Extract the [X, Y] coordinate from the center of the cell holding the provided text.  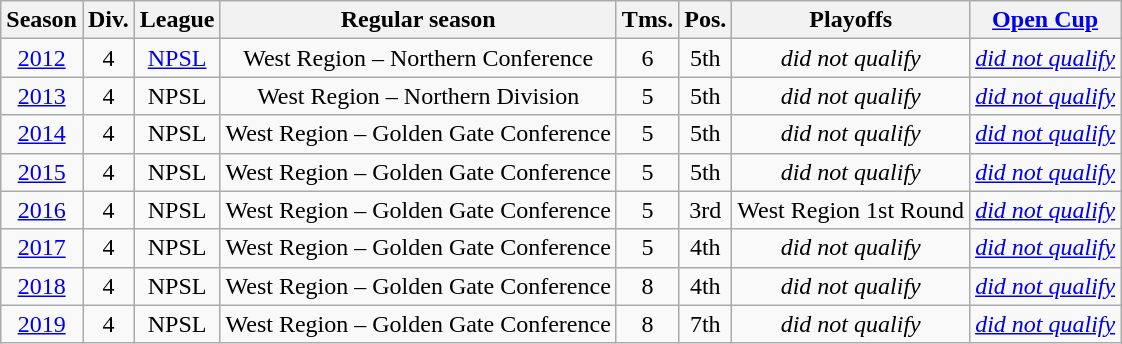
West Region – Northern Conference [418, 58]
7th [706, 324]
Season [42, 20]
Pos. [706, 20]
League [177, 20]
2013 [42, 96]
Playoffs [851, 20]
West Region – Northern Division [418, 96]
2016 [42, 210]
6 [647, 58]
2017 [42, 248]
2012 [42, 58]
2018 [42, 286]
2014 [42, 134]
Tms. [647, 20]
Regular season [418, 20]
2019 [42, 324]
3rd [706, 210]
2015 [42, 172]
Div. [108, 20]
West Region 1st Round [851, 210]
Open Cup [1046, 20]
